Find where the given text appears and provide that cell's center as (X, Y) coordinate. 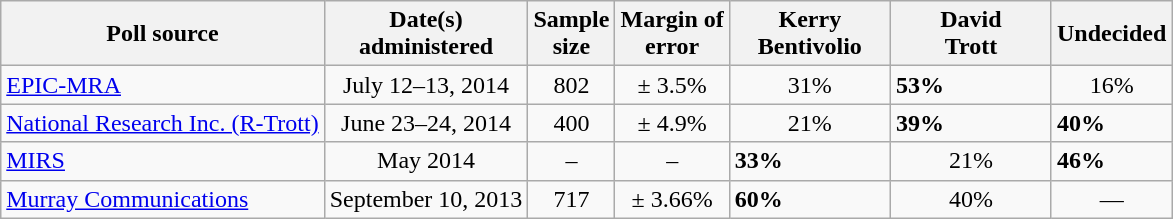
802 (572, 85)
September 10, 2013 (426, 199)
± 3.5% (672, 85)
July 12–13, 2014 (426, 85)
MIRS (162, 161)
60% (810, 199)
National Research Inc. (R-Trott) (162, 123)
June 23–24, 2014 (426, 123)
EPIC-MRA (162, 85)
May 2014 (426, 161)
± 3.66% (672, 199)
— (1111, 199)
16% (1111, 85)
Undecided (1111, 34)
33% (810, 161)
± 4.9% (672, 123)
Date(s)administered (426, 34)
39% (970, 123)
Margin oferror (672, 34)
Poll source (162, 34)
717 (572, 199)
KerryBentivolio (810, 34)
46% (1111, 161)
Murray Communications (162, 199)
31% (810, 85)
53% (970, 85)
Samplesize (572, 34)
400 (572, 123)
DavidTrott (970, 34)
